Find where the given text appears and provide that cell's center as [x, y] coordinate. 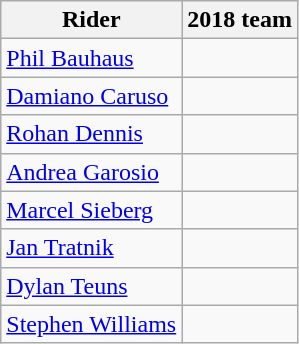
Rohan Dennis [92, 134]
Stephen Williams [92, 324]
Dylan Teuns [92, 286]
Phil Bauhaus [92, 58]
Damiano Caruso [92, 96]
Andrea Garosio [92, 172]
Jan Tratnik [92, 248]
Rider [92, 20]
2018 team [240, 20]
Marcel Sieberg [92, 210]
